Find where the given text appears and provide that cell's center as (x, y) coordinate. 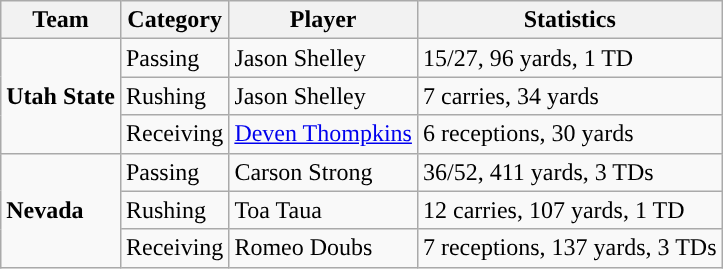
12 carries, 107 yards, 1 TD (570, 210)
Carson Strong (324, 172)
Statistics (570, 20)
Utah State (61, 96)
15/27, 96 yards, 1 TD (570, 58)
Team (61, 20)
Nevada (61, 210)
Player (324, 20)
7 carries, 34 yards (570, 96)
Deven Thompkins (324, 134)
Toa Taua (324, 210)
36/52, 411 yards, 3 TDs (570, 172)
Category (174, 20)
6 receptions, 30 yards (570, 134)
Romeo Doubs (324, 248)
7 receptions, 137 yards, 3 TDs (570, 248)
